Pinpoint the cell where the given text exists, returning its [X, Y] midpoint coordinate. 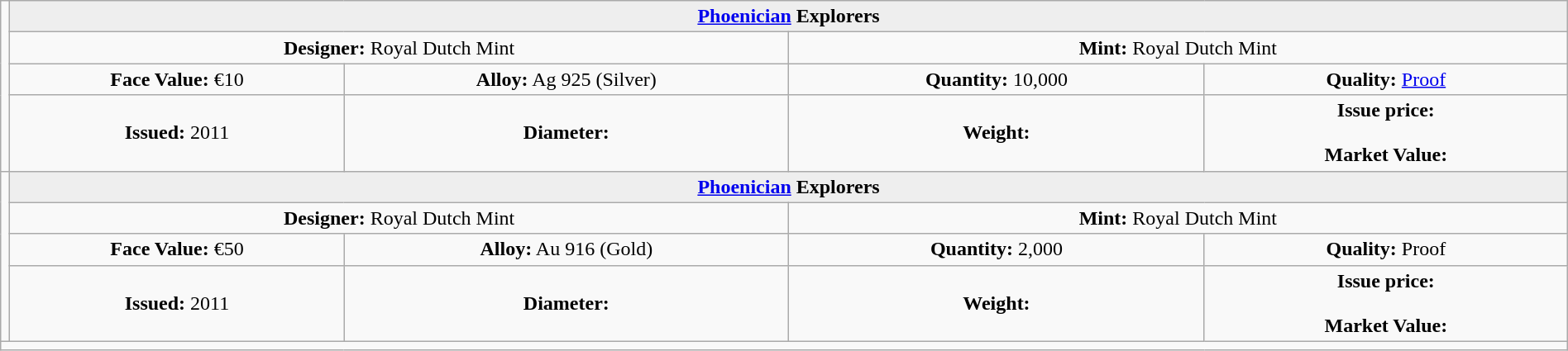
Quantity: 2,000 [996, 249]
Quantity: 10,000 [996, 79]
Face Value: €50 [177, 249]
Alloy: Ag 925 (Silver) [566, 79]
Face Value: €10 [177, 79]
Alloy: Au 916 (Gold) [566, 249]
